Find where the given text appears and provide that cell's center as [x, y] coordinate. 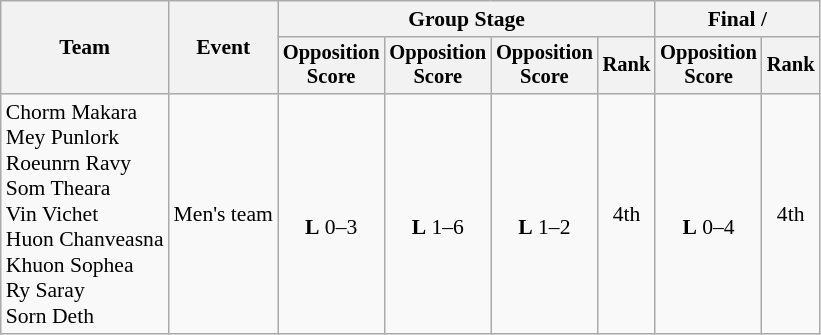
Chorm MakaraMey PunlorkRoeunrn RavySom ThearaVin VichetHuon ChanveasnaKhuon SopheaRy SaraySorn Deth [85, 214]
Final / [737, 19]
L 0–3 [332, 214]
L 1–2 [544, 214]
Men's team [224, 214]
Team [85, 48]
Group Stage [466, 19]
L 1–6 [438, 214]
L 0–4 [708, 214]
Event [224, 48]
